Pinpoint the cell where the given text exists, returning its (X, Y) midpoint coordinate. 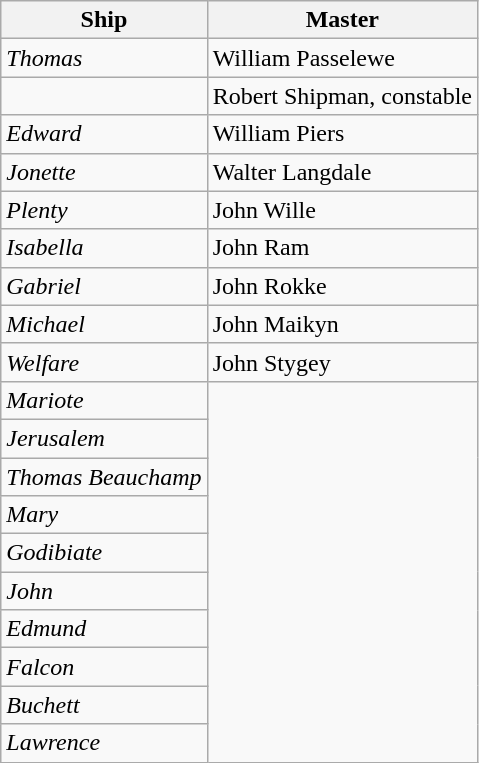
Edward (104, 134)
Michael (104, 324)
Thomas Beauchamp (104, 477)
Mariote (104, 400)
John Stygey (342, 362)
Falcon (104, 667)
Welfare (104, 362)
Thomas (104, 58)
Edmund (104, 629)
William Passelewe (342, 58)
Ship (104, 20)
Lawrence (104, 743)
Walter Langdale (342, 172)
William Piers (342, 134)
Godibiate (104, 553)
Robert Shipman, constable (342, 96)
John Rokke (342, 286)
John Wille (342, 210)
Mary (104, 515)
Master (342, 20)
Buchett (104, 705)
Gabriel (104, 286)
John Maikyn (342, 324)
John Ram (342, 248)
Jerusalem (104, 438)
Isabella (104, 248)
John (104, 591)
Jonette (104, 172)
Plenty (104, 210)
